Provide the [X, Y] coordinate of the cell's center where the given text is located.  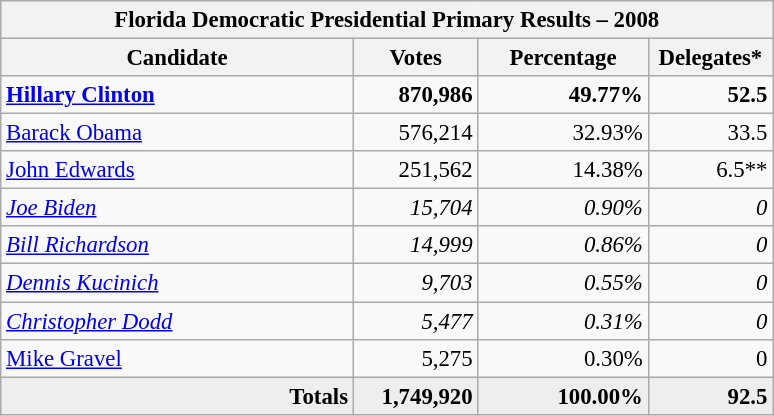
0.31% [563, 321]
6.5** [710, 170]
Joe Biden [178, 208]
0.30% [563, 358]
Barack Obama [178, 133]
251,562 [416, 170]
Mike Gravel [178, 358]
Percentage [563, 58]
Candidate [178, 58]
33.5 [710, 133]
32.93% [563, 133]
0.90% [563, 208]
John Edwards [178, 170]
0.55% [563, 283]
Christopher Dodd [178, 321]
5,275 [416, 358]
92.5 [710, 396]
870,986 [416, 95]
576,214 [416, 133]
9,703 [416, 283]
Delegates* [710, 58]
100.00% [563, 396]
Bill Richardson [178, 245]
Totals [178, 396]
14,999 [416, 245]
15,704 [416, 208]
Votes [416, 58]
Florida Democratic Presidential Primary Results – 2008 [387, 20]
14.38% [563, 170]
Dennis Kucinich [178, 283]
49.77% [563, 95]
52.5 [710, 95]
1,749,920 [416, 396]
Hillary Clinton [178, 95]
0.86% [563, 245]
5,477 [416, 321]
